Output the [X, Y] coordinate of the center of the cell containing the given text.  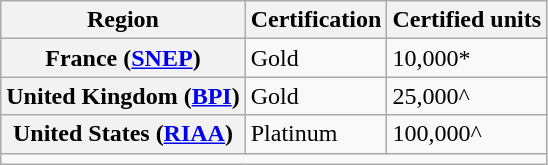
Certification [316, 20]
United States (RIAA) [123, 134]
25,000^ [467, 96]
France (SNEP) [123, 58]
Certified units [467, 20]
United Kingdom (BPI) [123, 96]
Platinum [316, 134]
100,000^ [467, 134]
10,000* [467, 58]
Region [123, 20]
